Locate the cell with the specified text and output its (x, y) center coordinate. 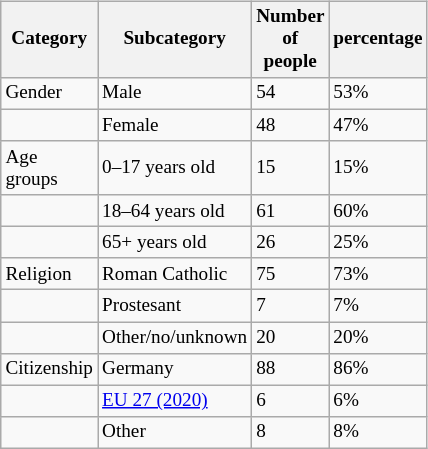
47% (378, 125)
Citizenship (50, 369)
48 (290, 125)
Female (175, 125)
61 (290, 211)
percentage (378, 40)
65+ years old (175, 243)
Religion (50, 274)
Gender (50, 94)
8% (378, 432)
20% (378, 338)
Age groups (50, 168)
53% (378, 94)
8 (290, 432)
6 (290, 401)
86% (378, 369)
88 (290, 369)
Other/no/unknown (175, 338)
0–17 years old (175, 168)
Subcategory (175, 40)
75 (290, 274)
Prostesant (175, 306)
15 (290, 168)
7% (378, 306)
Male (175, 94)
26 (290, 243)
54 (290, 94)
60% (378, 211)
Other (175, 432)
18–64 years old (175, 211)
6% (378, 401)
EU 27 (2020) (175, 401)
73% (378, 274)
7 (290, 306)
Number of people (290, 40)
20 (290, 338)
15% (378, 168)
25% (378, 243)
Category (50, 40)
Germany (175, 369)
Roman Catholic (175, 274)
